Detect which cell encompasses the target text, then output its [x, y] center coordinate. 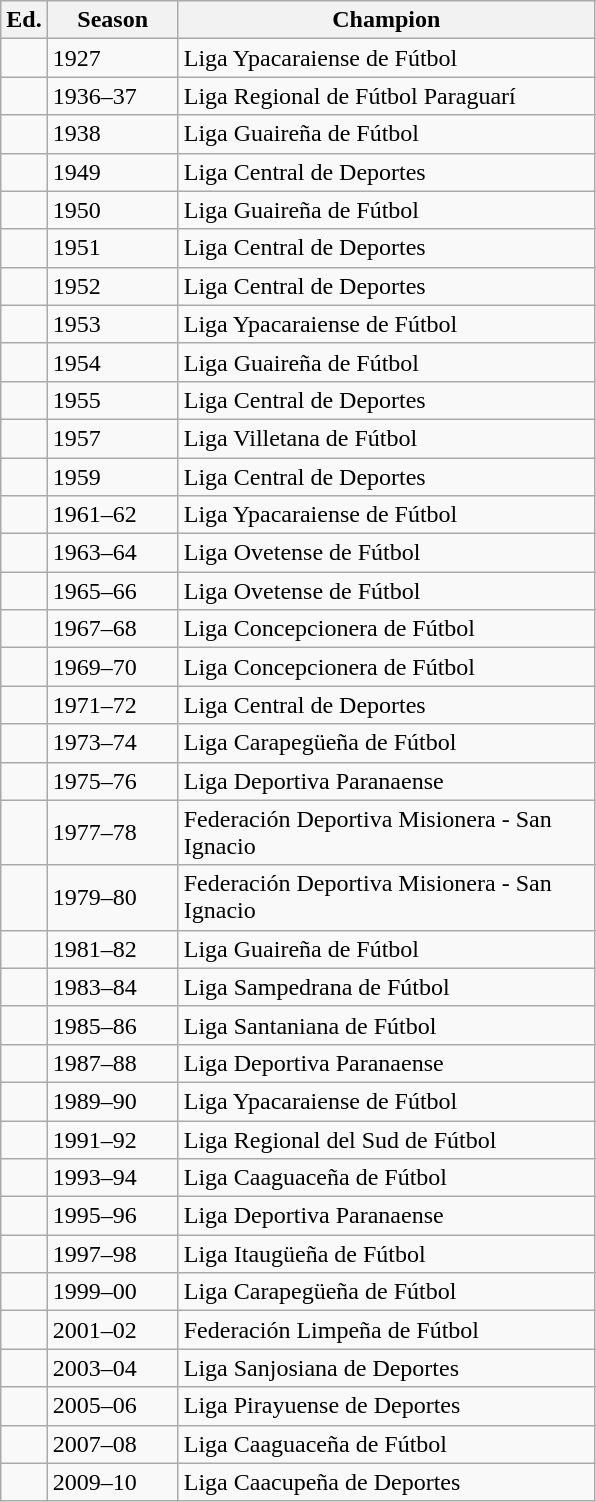
1953 [112, 324]
1951 [112, 248]
1991–92 [112, 1139]
Liga Regional de Fútbol Paraguarí [386, 96]
1983–84 [112, 987]
1987–88 [112, 1063]
1973–74 [112, 743]
1954 [112, 362]
1981–82 [112, 949]
Liga Pirayuense de Deportes [386, 1406]
1993–94 [112, 1178]
Ed. [24, 20]
1967–68 [112, 629]
Champion [386, 20]
2001–02 [112, 1330]
Liga Villetana de Fútbol [386, 438]
2007–08 [112, 1444]
1989–90 [112, 1101]
1997–98 [112, 1254]
Season [112, 20]
Liga Sanjosiana de Deportes [386, 1368]
1961–62 [112, 515]
1950 [112, 210]
1949 [112, 172]
1971–72 [112, 705]
2005–06 [112, 1406]
1999–00 [112, 1292]
1936–37 [112, 96]
Liga Sampedrana de Fútbol [386, 987]
Liga Santaniana de Fútbol [386, 1025]
1979–80 [112, 898]
2003–04 [112, 1368]
1952 [112, 286]
Liga Itaugüeña de Fútbol [386, 1254]
1995–96 [112, 1216]
1963–64 [112, 553]
1969–70 [112, 667]
1975–76 [112, 781]
Federación Limpeña de Fútbol [386, 1330]
1977–78 [112, 832]
2009–10 [112, 1482]
1959 [112, 477]
1938 [112, 134]
Liga Regional del Sud de Fútbol [386, 1139]
Liga Caacupeña de Deportes [386, 1482]
1957 [112, 438]
1955 [112, 400]
1985–86 [112, 1025]
1965–66 [112, 591]
1927 [112, 58]
